Determine the (X, Y) coordinate at the center of the cell enclosing the given text.  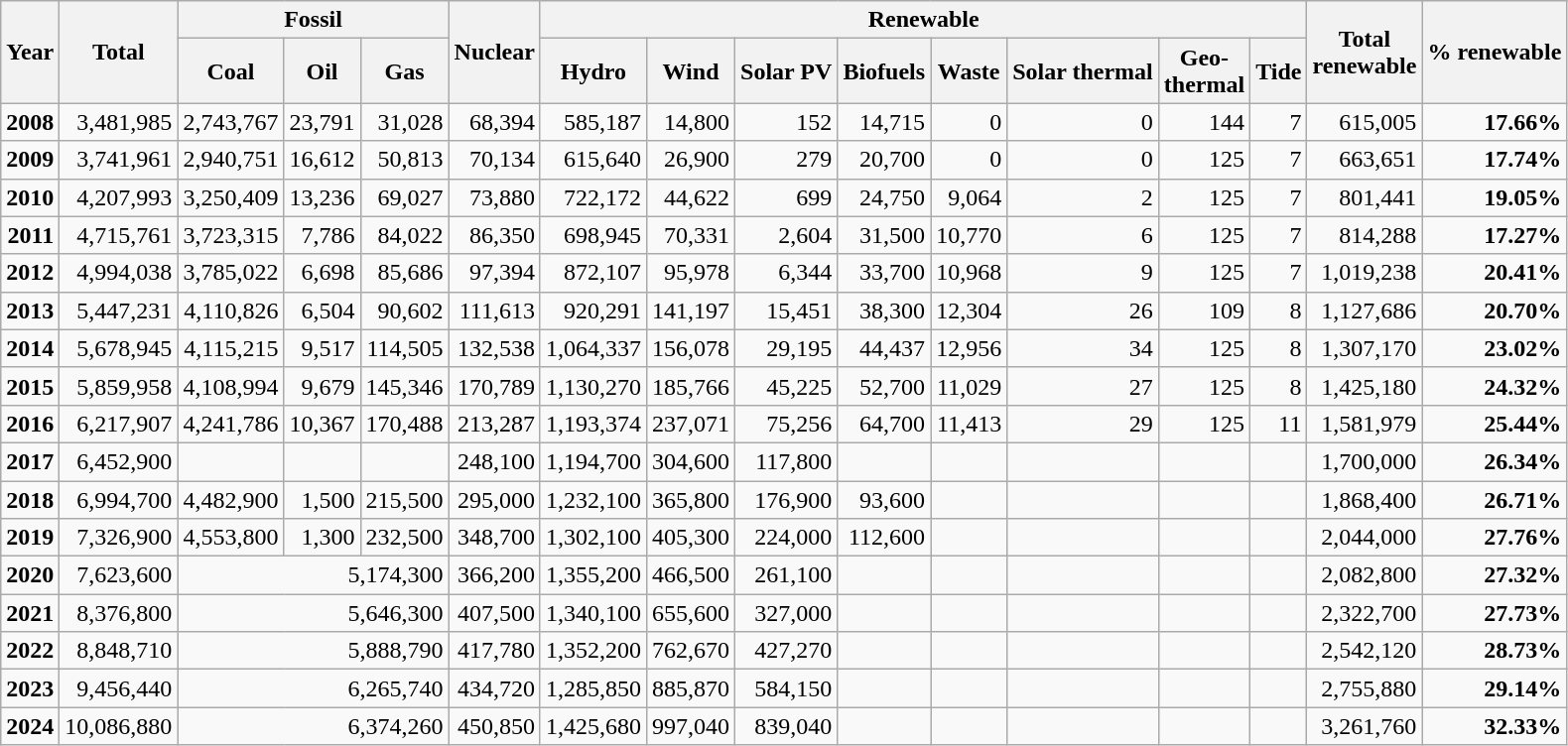
3,481,985 (119, 122)
1,232,100 (593, 499)
1,130,270 (593, 386)
28.73% (1495, 651)
Year (30, 52)
1,307,170 (1365, 348)
26.34% (1495, 461)
327,000 (786, 613)
237,071 (691, 424)
44,437 (884, 348)
1,300 (322, 538)
145,346 (405, 386)
2,940,751 (230, 160)
2,755,880 (1365, 688)
2,082,800 (1365, 575)
2022 (30, 651)
9,456,440 (119, 688)
615,005 (1365, 122)
70,134 (494, 160)
17.66% (1495, 122)
655,600 (691, 613)
7,786 (322, 235)
6,452,900 (119, 461)
69,027 (405, 197)
6,698 (322, 273)
26.71% (1495, 499)
1,352,200 (593, 651)
1,019,238 (1365, 273)
24,750 (884, 197)
31,028 (405, 122)
885,870 (691, 688)
2021 (30, 613)
1,355,200 (593, 575)
10,367 (322, 424)
2015 (30, 386)
405,300 (691, 538)
64,700 (884, 424)
152 (786, 122)
1,340,100 (593, 613)
2,743,767 (230, 122)
27 (1084, 386)
38,300 (884, 311)
872,107 (593, 273)
4,994,038 (119, 273)
45,225 (786, 386)
1,500 (322, 499)
73,880 (494, 197)
6,344 (786, 273)
52,700 (884, 386)
24.32% (1495, 386)
1,127,686 (1365, 311)
585,187 (593, 122)
132,538 (494, 348)
1,425,180 (1365, 386)
29 (1084, 424)
25.44% (1495, 424)
2023 (30, 688)
1,700,000 (1365, 461)
90,602 (405, 311)
5,646,300 (314, 613)
365,800 (691, 499)
2014 (30, 348)
8,848,710 (119, 651)
29,195 (786, 348)
1,425,680 (593, 726)
10,086,880 (119, 726)
32.33% (1495, 726)
114,505 (405, 348)
224,000 (786, 538)
13,236 (322, 197)
407,500 (494, 613)
26 (1084, 311)
27.76% (1495, 538)
20,700 (884, 160)
304,600 (691, 461)
7,326,900 (119, 538)
27.73% (1495, 613)
10,770 (969, 235)
27.32% (1495, 575)
17.74% (1495, 160)
348,700 (494, 538)
Gas (405, 71)
12,304 (969, 311)
4,110,826 (230, 311)
Hydro (593, 71)
5,678,945 (119, 348)
6,374,260 (314, 726)
15,451 (786, 311)
434,720 (494, 688)
33,700 (884, 273)
450,850 (494, 726)
3,785,022 (230, 273)
3,250,409 (230, 197)
3,741,961 (119, 160)
1,194,700 (593, 461)
920,291 (593, 311)
8,376,800 (119, 613)
19.05% (1495, 197)
5,447,231 (119, 311)
248,100 (494, 461)
722,172 (593, 197)
2012 (30, 273)
762,670 (691, 651)
14,800 (691, 122)
2020 (30, 575)
2008 (30, 122)
5,888,790 (314, 651)
86,350 (494, 235)
2,322,700 (1365, 613)
1,581,979 (1365, 424)
23.02% (1495, 348)
4,108,994 (230, 386)
156,078 (691, 348)
2024 (30, 726)
23,791 (322, 122)
Solar thermal (1084, 71)
11 (1278, 424)
1,193,374 (593, 424)
68,394 (494, 122)
814,288 (1365, 235)
29.14% (1495, 688)
111,613 (494, 311)
Wind (691, 71)
3,723,315 (230, 235)
466,500 (691, 575)
26,900 (691, 160)
93,600 (884, 499)
5,174,300 (314, 575)
141,197 (691, 311)
75,256 (786, 424)
698,945 (593, 235)
2009 (30, 160)
1,064,337 (593, 348)
50,813 (405, 160)
6,265,740 (314, 688)
Coal (230, 71)
112,600 (884, 538)
Waste (969, 71)
6,217,907 (119, 424)
16,612 (322, 160)
9,517 (322, 348)
Tide (1278, 71)
584,150 (786, 688)
Fossil (314, 20)
366,200 (494, 575)
417,780 (494, 651)
279 (786, 160)
997,040 (691, 726)
85,686 (405, 273)
5,859,958 (119, 386)
9,064 (969, 197)
31,500 (884, 235)
3,261,760 (1365, 726)
2,604 (786, 235)
261,100 (786, 575)
Renewable (923, 20)
232,500 (405, 538)
9,679 (322, 386)
% renewable (1495, 52)
2010 (30, 197)
2018 (30, 499)
6,504 (322, 311)
1,285,850 (593, 688)
699 (786, 197)
97,394 (494, 273)
2013 (30, 311)
20.41% (1495, 273)
427,270 (786, 651)
11,029 (969, 386)
14,715 (884, 122)
1,868,400 (1365, 499)
839,040 (786, 726)
Biofuels (884, 71)
44,622 (691, 197)
Geo-thermal (1204, 71)
7,623,600 (119, 575)
1,302,100 (593, 538)
144 (1204, 122)
9 (1084, 273)
117,800 (786, 461)
84,022 (405, 235)
6,994,700 (119, 499)
185,766 (691, 386)
170,488 (405, 424)
615,640 (593, 160)
2019 (30, 538)
109 (1204, 311)
20.70% (1495, 311)
6 (1084, 235)
95,978 (691, 273)
663,651 (1365, 160)
2017 (30, 461)
2,542,120 (1365, 651)
Total renewable (1365, 52)
4,241,786 (230, 424)
213,287 (494, 424)
Oil (322, 71)
11,413 (969, 424)
4,715,761 (119, 235)
70,331 (691, 235)
4,482,900 (230, 499)
4,115,215 (230, 348)
2,044,000 (1365, 538)
Nuclear (494, 52)
295,000 (494, 499)
2016 (30, 424)
10,968 (969, 273)
801,441 (1365, 197)
34 (1084, 348)
2 (1084, 197)
12,956 (969, 348)
2011 (30, 235)
170,789 (494, 386)
176,900 (786, 499)
215,500 (405, 499)
4,553,800 (230, 538)
17.27% (1495, 235)
4,207,993 (119, 197)
Total (119, 52)
Solar PV (786, 71)
